Determine the [x, y] coordinate at the center of the cell enclosing the given text.  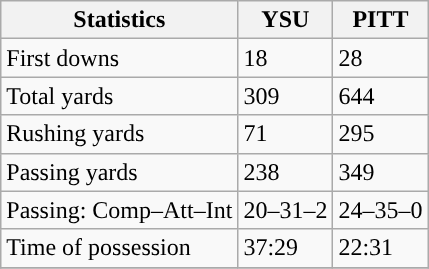
349 [380, 172]
18 [286, 58]
Passing yards [120, 172]
YSU [286, 20]
Rushing yards [120, 134]
Total yards [120, 96]
71 [286, 134]
24–35–0 [380, 210]
Passing: Comp–Att–Int [120, 210]
28 [380, 58]
37:29 [286, 248]
238 [286, 172]
22:31 [380, 248]
PITT [380, 20]
20–31–2 [286, 210]
295 [380, 134]
644 [380, 96]
309 [286, 96]
Statistics [120, 20]
Time of possession [120, 248]
First downs [120, 58]
